Provide the (x, y) coordinate of the cell's center where the given text is located.  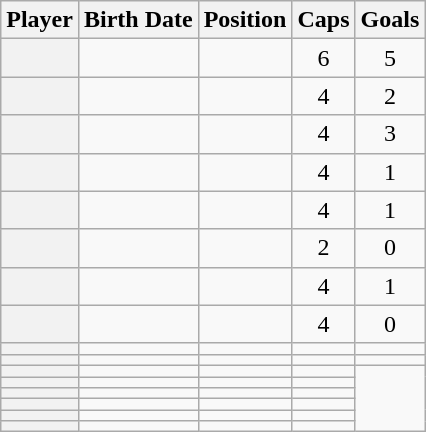
Player (40, 20)
Goals (390, 20)
3 (390, 134)
Caps (324, 20)
Birth Date (138, 20)
6 (324, 58)
5 (390, 58)
Position (245, 20)
